Provide the [x, y] coordinate of the cell's center where the given text is located.  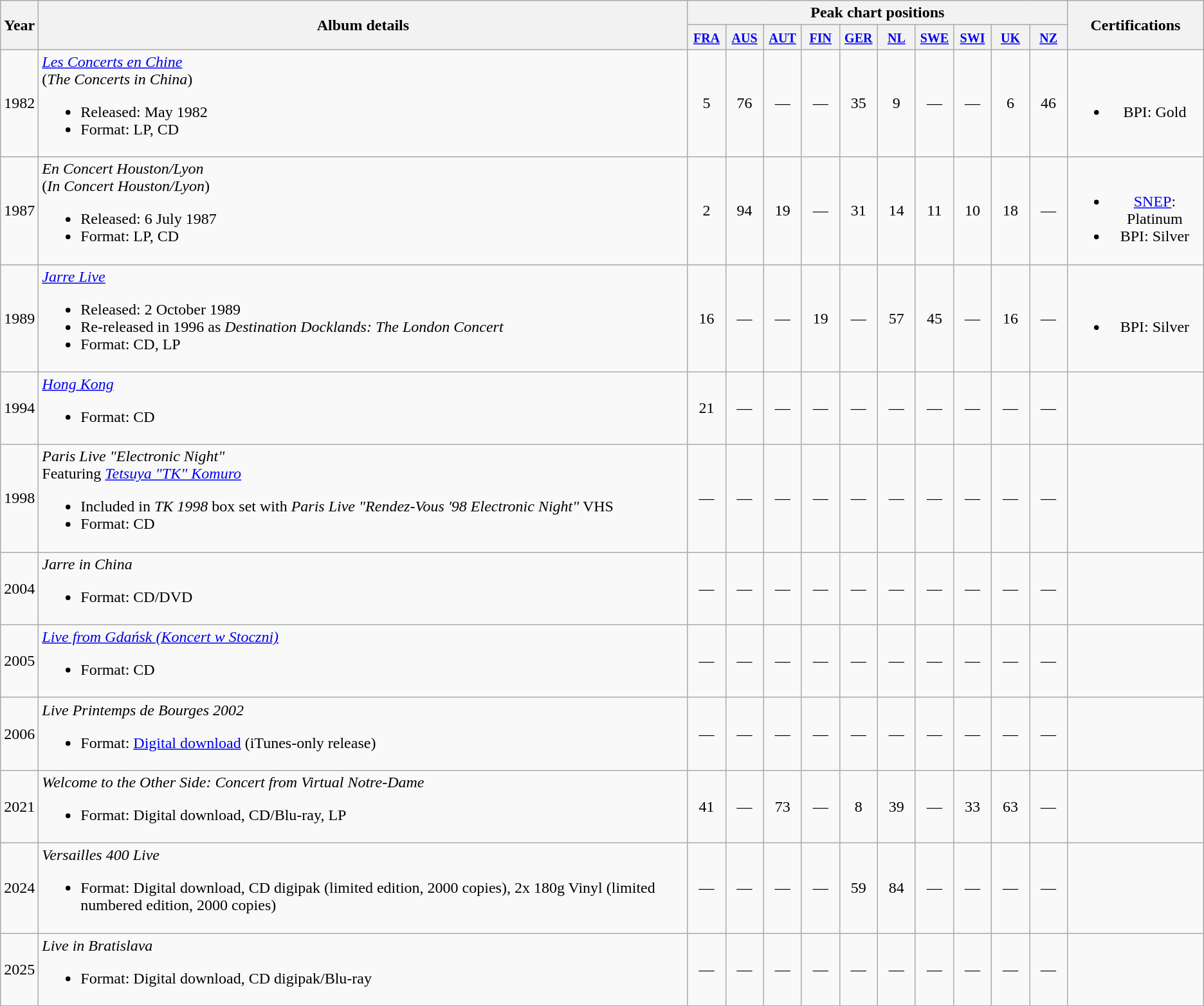
33 [972, 807]
11 [934, 211]
AUT [782, 37]
59 [858, 888]
BPI: Gold [1136, 103]
BPI: Silver [1136, 318]
2024 [19, 888]
14 [897, 211]
46 [1048, 103]
NZ [1048, 37]
2025 [19, 969]
AUS [745, 37]
2006 [19, 733]
76 [745, 103]
Album details [363, 25]
Live Printemps de Bourges 2002Format: Digital download (iTunes-only release) [363, 733]
NL [897, 37]
Jarre in ChinaFormat: CD/DVD [363, 588]
2021 [19, 807]
1989 [19, 318]
18 [1011, 211]
Live from Gdańsk (Koncert w Stoczni)Format: CD [363, 661]
Peak chart positions [877, 13]
6 [1011, 103]
Live in BratislavaFormat: Digital download, CD digipak/Blu-ray [363, 969]
41 [706, 807]
Jarre LiveReleased: 2 October 1989Re-released in 1996 as Destination Docklands: The London ConcertFormat: CD, LP [363, 318]
GER [858, 37]
8 [858, 807]
10 [972, 211]
Year [19, 25]
2004 [19, 588]
Les Concerts en Chine (The Concerts in China)Released: May 1982Format: LP, CD [363, 103]
21 [706, 408]
9 [897, 103]
SWE [934, 37]
5 [706, 103]
35 [858, 103]
57 [897, 318]
UK [1011, 37]
1994 [19, 408]
SNEP: PlatinumBPI: Silver [1136, 211]
1982 [19, 103]
Welcome to the Other Side: Concert from Virtual Notre-DameFormat: Digital download, CD/Blu-ray, LP [363, 807]
2005 [19, 661]
Versailles 400 LiveFormat: Digital download, CD digipak (limited edition, 2000 copies), 2x 180g Vinyl (limited numbered edition, 2000 copies) [363, 888]
63 [1011, 807]
FIN [821, 37]
84 [897, 888]
SWI [972, 37]
45 [934, 318]
FRA [706, 37]
31 [858, 211]
Hong KongFormat: CD [363, 408]
Certifications [1136, 25]
1987 [19, 211]
2 [706, 211]
39 [897, 807]
1998 [19, 498]
94 [745, 211]
En Concert Houston/Lyon (In Concert Houston/Lyon)Released: 6 July 1987Format: LP, CD [363, 211]
73 [782, 807]
